Capture the cell that displays the provided text and extract its [x, y] central coordinate. 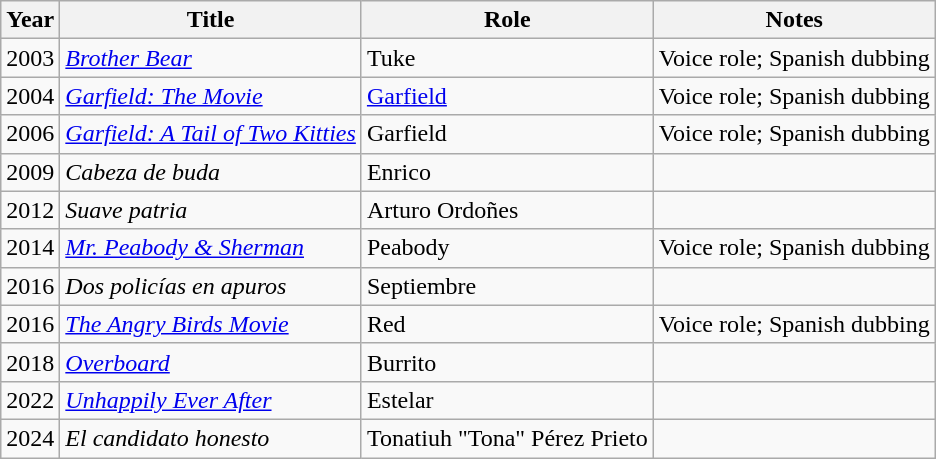
Mr. Peabody & Sherman [211, 248]
2024 [30, 438]
Tonatiuh "Tona" Pérez Prieto [507, 438]
Role [507, 20]
2004 [30, 96]
Suave patria [211, 210]
Burrito [507, 362]
Dos policías en apuros [211, 286]
Estelar [507, 400]
Notes [794, 20]
2012 [30, 210]
2014 [30, 248]
Tuke [507, 58]
2006 [30, 134]
2018 [30, 362]
Septiembre [507, 286]
Arturo Ordoñes [507, 210]
Unhappily Ever After [211, 400]
2009 [30, 172]
Garfield: The Movie [211, 96]
The Angry Birds Movie [211, 324]
Overboard [211, 362]
Red [507, 324]
Brother Bear [211, 58]
Peabody [507, 248]
Cabeza de buda [211, 172]
2022 [30, 400]
El candidato honesto [211, 438]
Garfield: A Tail of Two Kitties [211, 134]
2003 [30, 58]
Year [30, 20]
Enrico [507, 172]
Title [211, 20]
